Return the [X, Y] coordinate for the center point of the cell that contains the specified text.  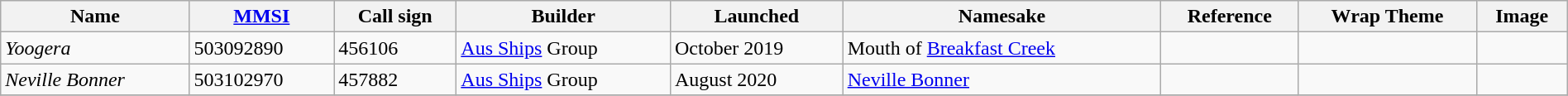
503102970 [261, 79]
Mouth of Breakfast Creek [1002, 48]
Call sign [395, 17]
457882 [395, 79]
Namesake [1002, 17]
Wrap Theme [1388, 17]
MMSI [261, 17]
Yoogera [95, 48]
503092890 [261, 48]
Builder [564, 17]
456106 [395, 48]
Image [1522, 17]
October 2019 [756, 48]
Name [95, 17]
August 2020 [756, 79]
Reference [1230, 17]
Launched [756, 17]
